Provide the [x, y] coordinate of the cell's center where the given text is located.  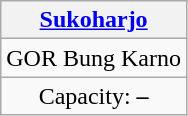
GOR Bung Karno [94, 58]
Capacity: – [94, 96]
Sukoharjo [94, 20]
